Identify which cell holds the provided text, then report its [x, y] central coordinate. 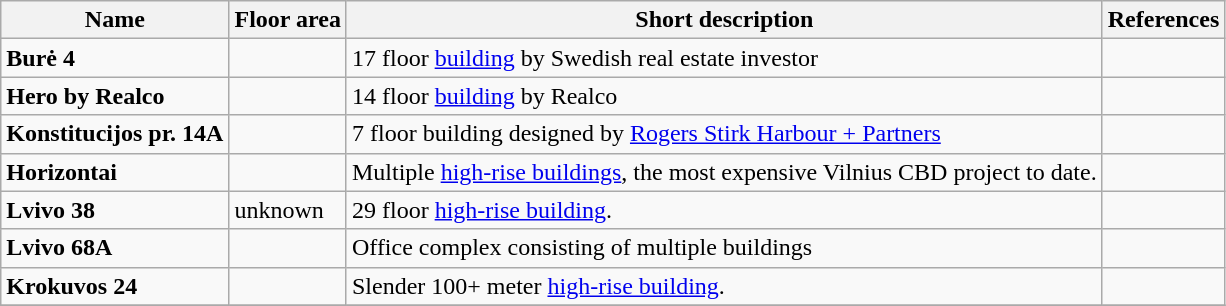
7 floor building designed by Rogers Stirk Harbour + Partners [724, 134]
Short description [724, 20]
Office complex consisting of multiple buildings [724, 248]
Slender 100+ meter high-rise building. [724, 286]
17 floor building by Swedish real estate investor [724, 58]
Lvivo 68A [115, 248]
Multiple high-rise buildings, the most expensive Vilnius CBD project to date. [724, 172]
Horizontai [115, 172]
Floor area [288, 20]
29 floor high-rise building. [724, 210]
Krokuvos 24 [115, 286]
unknown [288, 210]
Konstitucijos pr. 14A [115, 134]
Name [115, 20]
Hero by Realco [115, 96]
Lvivo 38 [115, 210]
Burė 4 [115, 58]
References [1164, 20]
14 floor building by Realco [724, 96]
